Identify which cell holds the provided text, then report its (X, Y) central coordinate. 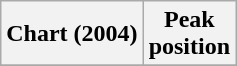
Chart (2004) (72, 34)
Peakposition (189, 34)
